From the cell containing the given text, extract its center point as (X, Y) coordinate. 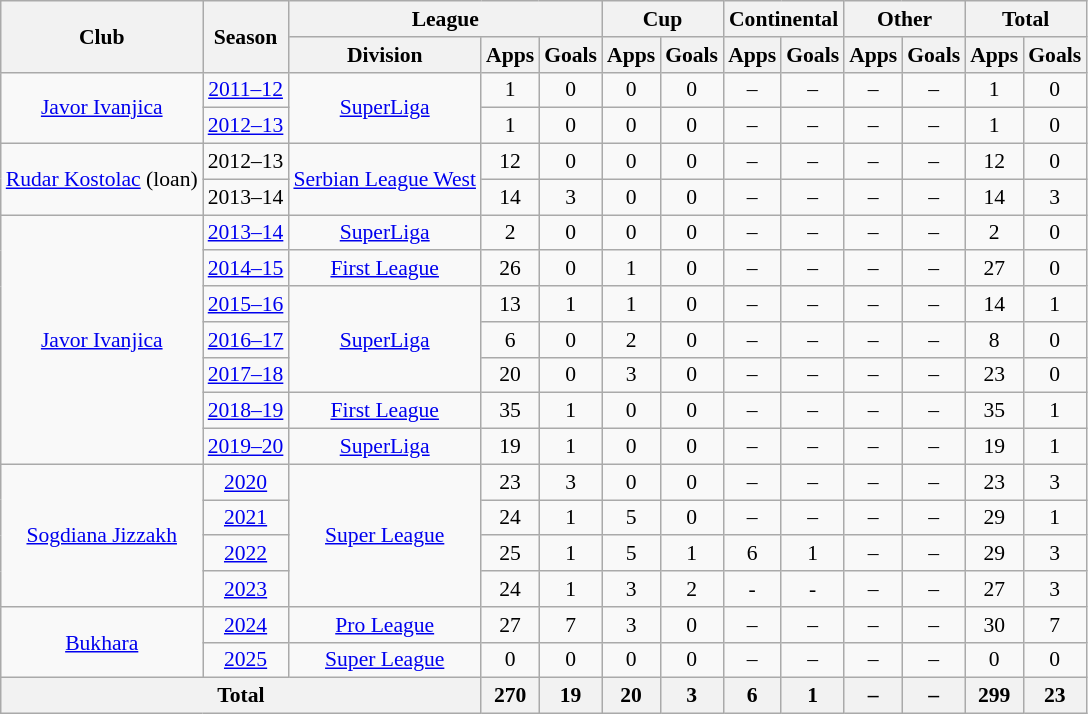
2022 (246, 554)
Serbian League West (384, 180)
Sogdiana Jizzakh (102, 535)
299 (994, 696)
8 (994, 340)
Rudar Kostolac (loan) (102, 180)
270 (510, 696)
2015–16 (246, 304)
30 (994, 625)
Other (904, 19)
Season (246, 36)
26 (510, 269)
2018–19 (246, 411)
2011–12 (246, 90)
Club (102, 36)
Cup (662, 19)
2014–15 (246, 269)
2017–18 (246, 375)
2023 (246, 589)
League (445, 19)
2016–17 (246, 340)
Pro League (384, 625)
Division (384, 55)
25 (510, 554)
Bukhara (102, 642)
2019–20 (246, 447)
2024 (246, 625)
2020 (246, 482)
13 (510, 304)
Continental (784, 19)
2025 (246, 660)
2021 (246, 518)
